Output the [X, Y] coordinate of the center of the cell containing the given text.  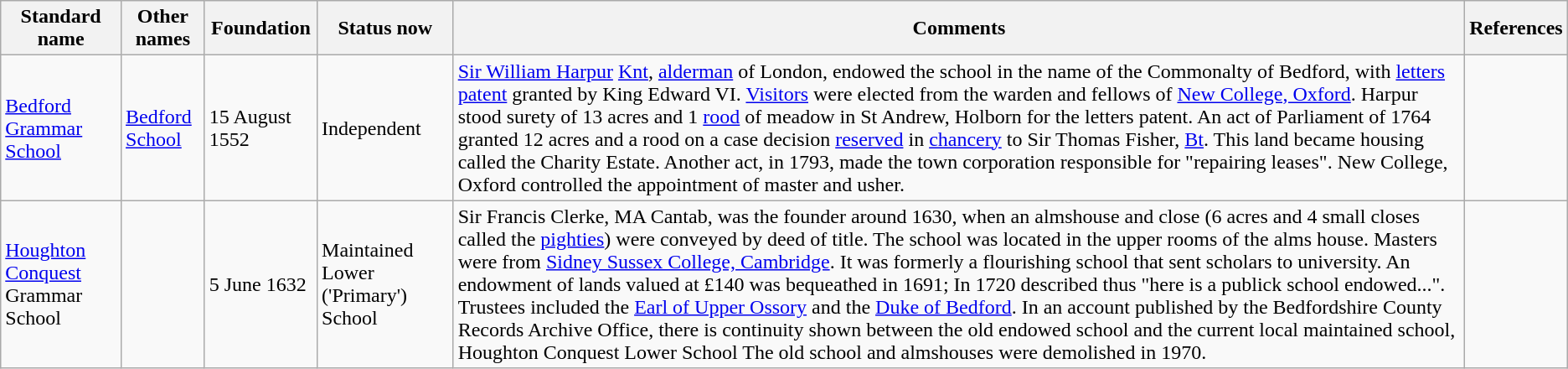
Foundation [260, 29]
Independent [385, 127]
15 August 1552 [260, 127]
Comments [958, 29]
Standard name [61, 29]
5 June 1632 [260, 284]
Maintained Lower ('Primary') School [385, 284]
Bedford Grammar School [61, 127]
Houghton Conquest Grammar School [61, 284]
Status now [385, 29]
References [1516, 29]
Other names [163, 29]
Bedford School [163, 127]
